Capture the cell that displays the provided text and extract its [x, y] central coordinate. 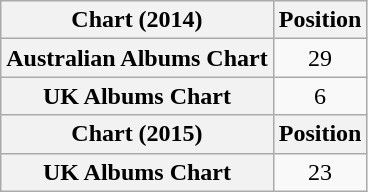
6 [320, 96]
Chart (2015) [137, 134]
29 [320, 58]
Chart (2014) [137, 20]
23 [320, 172]
Australian Albums Chart [137, 58]
